Determine the (x, y) coordinate at the center of the cell enclosing the given text.  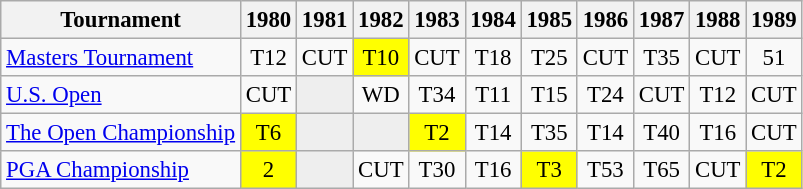
1988 (718, 20)
T11 (493, 95)
T3 (549, 170)
1989 (774, 20)
T6 (268, 133)
1981 (325, 20)
T25 (549, 58)
PGA Championship (121, 170)
1987 (661, 20)
1985 (549, 20)
1983 (437, 20)
1986 (605, 20)
T18 (493, 58)
1984 (493, 20)
T30 (437, 170)
WD (381, 95)
U.S. Open (121, 95)
T34 (437, 95)
The Open Championship (121, 133)
T65 (661, 170)
1982 (381, 20)
T40 (661, 133)
T24 (605, 95)
51 (774, 58)
T10 (381, 58)
T15 (549, 95)
T53 (605, 170)
Masters Tournament (121, 58)
Tournament (121, 20)
2 (268, 170)
1980 (268, 20)
